Find where the given text appears and provide that cell's center as [X, Y] coordinate. 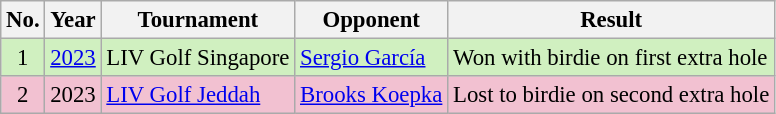
Opponent [372, 20]
LIV Golf Jeddah [198, 95]
LIV Golf Singapore [198, 58]
Brooks Koepka [372, 95]
Won with birdie on first extra hole [612, 58]
Lost to birdie on second extra hole [612, 95]
Result [612, 20]
No. [23, 20]
2 [23, 95]
1 [23, 58]
Sergio García [372, 58]
Tournament [198, 20]
Year [73, 20]
